Pinpoint the cell where the given text exists, returning its (x, y) midpoint coordinate. 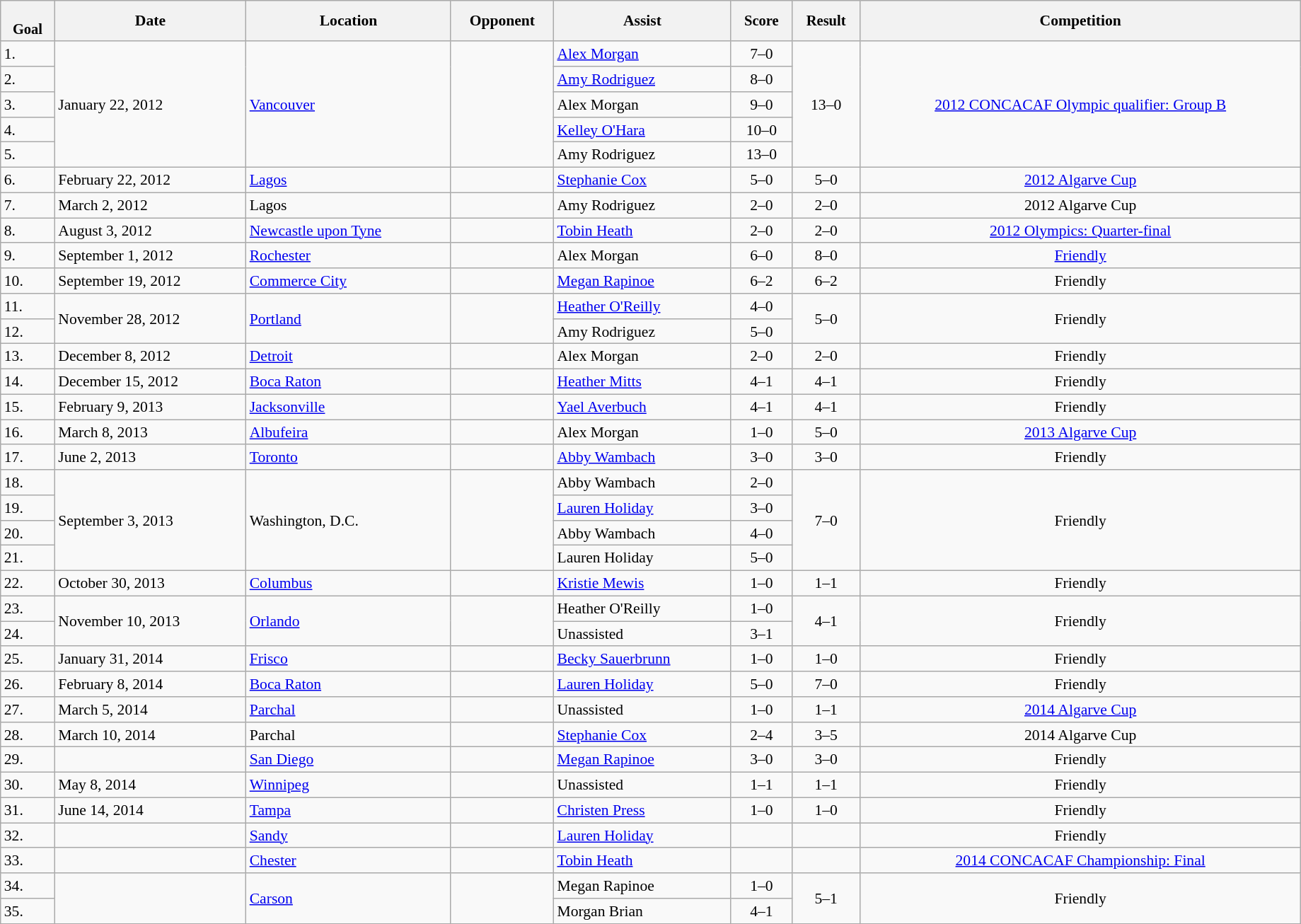
Result (826, 21)
December 8, 2012 (150, 357)
Date (150, 21)
November 10, 2013 (150, 621)
34. (28, 886)
September 3, 2013 (150, 520)
26. (28, 684)
Score (761, 21)
Chester (349, 861)
Christen Press (642, 811)
Detroit (349, 357)
Newcastle upon Tyne (349, 231)
2. (28, 79)
San Diego (349, 760)
33. (28, 861)
Toronto (349, 458)
March 8, 2013 (150, 432)
19. (28, 508)
Kelley O'Hara (642, 130)
30. (28, 785)
January 31, 2014 (150, 659)
2014 CONCACAF Championship: Final (1080, 861)
March 5, 2014 (150, 710)
8. (28, 231)
Winnipeg (349, 785)
Competition (1080, 21)
November 28, 2012 (150, 318)
20. (28, 533)
10. (28, 281)
Becky Sauerbrunn (642, 659)
23. (28, 609)
27. (28, 710)
3–1 (761, 634)
10–0 (761, 130)
Goal (28, 21)
Heather Mitts (642, 382)
Rochester (349, 256)
16. (28, 432)
5. (28, 155)
May 8, 2014 (150, 785)
September 19, 2012 (150, 281)
12. (28, 332)
Washington, D.C. (349, 520)
Tampa (349, 811)
35. (28, 911)
32. (28, 836)
January 22, 2012 (150, 105)
September 1, 2012 (150, 256)
21. (28, 558)
2–4 (761, 735)
Commerce City (349, 281)
11. (28, 306)
Albufeira (349, 432)
2013 Algarve Cup (1080, 432)
4. (28, 130)
6. (28, 180)
1. (28, 54)
February 22, 2012 (150, 180)
17. (28, 458)
2012 CONCACAF Olympic qualifier: Group B (1080, 105)
December 15, 2012 (150, 382)
Vancouver (349, 105)
Assist (642, 21)
June 14, 2014 (150, 811)
25. (28, 659)
22. (28, 584)
February 8, 2014 (150, 684)
6–0 (761, 256)
Orlando (349, 621)
7. (28, 206)
Frisco (349, 659)
15. (28, 408)
3–5 (826, 735)
October 30, 2013 (150, 584)
28. (28, 735)
31. (28, 811)
March 2, 2012 (150, 206)
Sandy (349, 836)
August 3, 2012 (150, 231)
Morgan Brian (642, 911)
13. (28, 357)
9–0 (761, 105)
24. (28, 634)
29. (28, 760)
3. (28, 105)
Carson (349, 899)
9. (28, 256)
Portland (349, 318)
Opponent (502, 21)
Location (349, 21)
Yael Averbuch (642, 408)
Jacksonville (349, 408)
Kristie Mewis (642, 584)
2012 Olympics: Quarter-final (1080, 231)
5–1 (826, 899)
Columbus (349, 584)
June 2, 2013 (150, 458)
14. (28, 382)
18. (28, 483)
February 9, 2013 (150, 408)
March 10, 2014 (150, 735)
